Extract the [x, y] coordinate from the center of the cell holding the provided text.  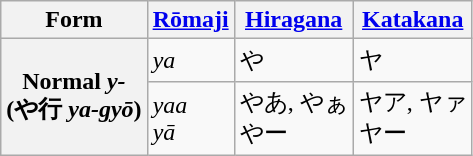
や [294, 60]
Form [74, 20]
Katakana [412, 20]
Normal y-(や行 ya-gyō) [74, 98]
yaayā [190, 118]
Hiragana [294, 20]
ya [190, 60]
Rōmaji [190, 20]
ヤア, ヤァヤー [412, 118]
ヤ [412, 60]
やあ, やぁやー [294, 118]
